Scan for the cell matching the given text and deliver its (x, y) coordinate at center. 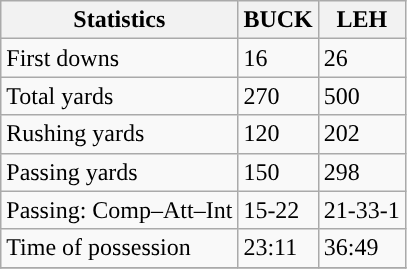
BUCK (278, 20)
Rushing yards (120, 134)
21-33-1 (362, 210)
Total yards (120, 96)
Statistics (120, 20)
150 (278, 172)
202 (362, 134)
120 (278, 134)
Passing yards (120, 172)
23:11 (278, 248)
First downs (120, 58)
16 (278, 58)
Passing: Comp–Att–Int (120, 210)
36:49 (362, 248)
15-22 (278, 210)
500 (362, 96)
298 (362, 172)
Time of possession (120, 248)
270 (278, 96)
26 (362, 58)
LEH (362, 20)
